Extract the (x, y) coordinate from the center of the cell holding the provided text.  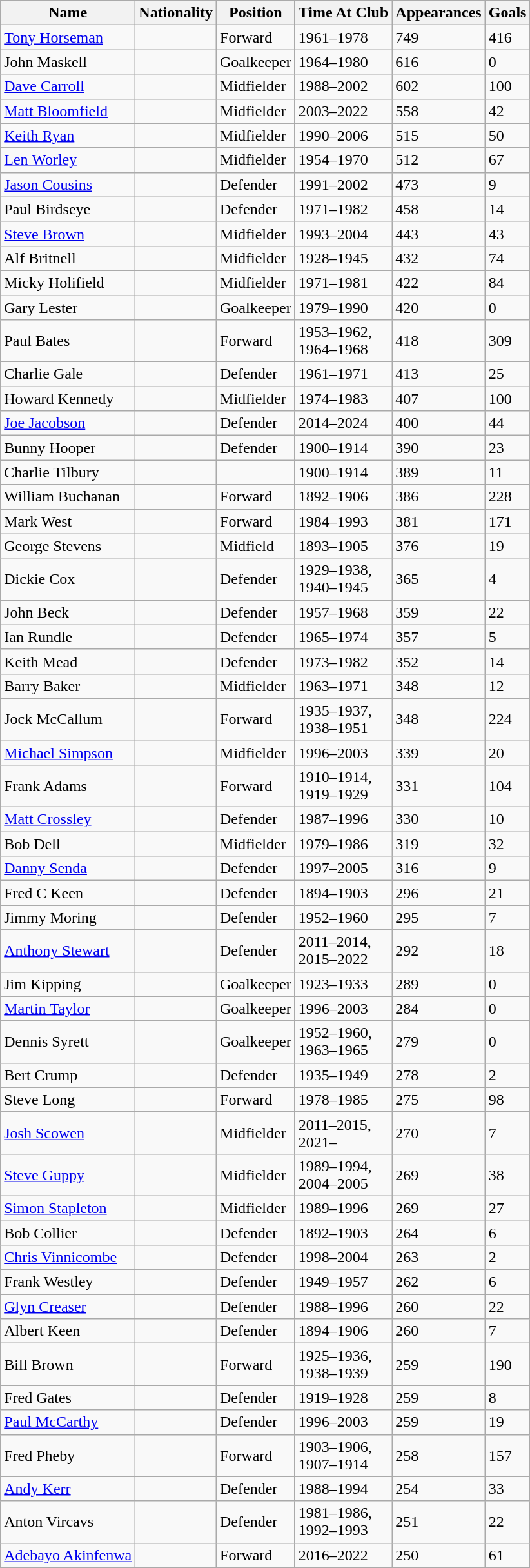
98 (507, 1100)
Martin Taylor (68, 1009)
Appearances (438, 13)
John Beck (68, 612)
John Maskell (68, 62)
Anthony Stewart (68, 951)
1984–1993 (343, 521)
33 (507, 1489)
Frank Westley (68, 1282)
251 (438, 1522)
1925–1936,1938–1939 (343, 1364)
25 (507, 374)
413 (438, 374)
262 (438, 1282)
602 (438, 86)
407 (438, 399)
Len Worley (68, 160)
292 (438, 951)
270 (438, 1133)
1892–1906 (343, 497)
1952–1960,1963–1965 (343, 1041)
422 (438, 283)
1978–1985 (343, 1100)
Frank Adams (68, 786)
43 (507, 234)
376 (438, 546)
357 (438, 637)
365 (438, 579)
171 (507, 521)
Tony Horseman (68, 37)
2011–2015,2021– (343, 1133)
Barry Baker (68, 686)
Bob Dell (68, 844)
258 (438, 1456)
Dickie Cox (68, 579)
1903–1906,1907–1914 (343, 1456)
1894–1903 (343, 893)
1957–1968 (343, 612)
Bob Collier (68, 1233)
1988–1994 (343, 1489)
295 (438, 918)
23 (507, 448)
11 (507, 472)
Albert Keen (68, 1331)
1963–1971 (343, 686)
William Buchanan (68, 497)
Jimmy Moring (68, 918)
84 (507, 283)
1989–1994,2004–2005 (343, 1174)
1988–1996 (343, 1307)
616 (438, 62)
Steve Guppy (68, 1174)
432 (438, 258)
1910–1914,1919–1929 (343, 786)
1892–1903 (343, 1233)
12 (507, 686)
67 (507, 160)
1979–1986 (343, 844)
Matt Bloomfield (68, 111)
1974–1983 (343, 399)
Gary Lester (68, 308)
Matt Crossley (68, 819)
Mark West (68, 521)
1919–1928 (343, 1398)
1971–1981 (343, 283)
228 (507, 497)
Goals (507, 13)
1893–1905 (343, 546)
319 (438, 844)
473 (438, 185)
27 (507, 1208)
1954–1970 (343, 160)
Fred Gates (68, 1398)
284 (438, 1009)
Howard Kennedy (68, 399)
1935–1937,1938–1951 (343, 719)
Keith Mead (68, 661)
1935–1949 (343, 1075)
Ian Rundle (68, 637)
420 (438, 308)
1993–2004 (343, 234)
61 (507, 1555)
5 (507, 637)
Charlie Tilbury (68, 472)
Steve Brown (68, 234)
264 (438, 1233)
515 (438, 136)
Nationality (176, 13)
316 (438, 869)
339 (438, 753)
Jim Kipping (68, 984)
Midfield (256, 546)
1997–2005 (343, 869)
Josh Scowen (68, 1133)
418 (438, 341)
443 (438, 234)
Paul McCarthy (68, 1422)
458 (438, 209)
18 (507, 951)
42 (507, 111)
74 (507, 258)
Steve Long (68, 1100)
Charlie Gale (68, 374)
386 (438, 497)
1894–1906 (343, 1331)
44 (507, 423)
Michael Simpson (68, 753)
254 (438, 1489)
1965–1974 (343, 637)
32 (507, 844)
1929–1938,1940–1945 (343, 579)
8 (507, 1398)
278 (438, 1075)
Alf Britnell (68, 258)
1990–2006 (343, 136)
400 (438, 423)
250 (438, 1555)
1991–2002 (343, 185)
1981–1986,1992–1993 (343, 1522)
296 (438, 893)
352 (438, 661)
359 (438, 612)
224 (507, 719)
1961–1971 (343, 374)
1971–1982 (343, 209)
Paul Bates (68, 341)
Glyn Creaser (68, 1307)
1988–2002 (343, 86)
Fred Pheby (68, 1456)
279 (438, 1041)
1953–1962,1964–1968 (343, 341)
104 (507, 786)
1961–1978 (343, 37)
157 (507, 1456)
20 (507, 753)
Jock McCallum (68, 719)
2003–2022 (343, 111)
10 (507, 819)
1987–1996 (343, 819)
Joe Jacobson (68, 423)
50 (507, 136)
Micky Holifield (68, 283)
Anton Vircavs (68, 1522)
275 (438, 1100)
1979–1990 (343, 308)
309 (507, 341)
Dennis Syrett (68, 1041)
1989–1996 (343, 1208)
558 (438, 111)
416 (507, 37)
Time At Club (343, 13)
Position (256, 13)
1998–2004 (343, 1258)
1923–1933 (343, 984)
2011–2014,2015–2022 (343, 951)
Jason Cousins (68, 185)
749 (438, 37)
Paul Birdseye (68, 209)
Keith Ryan (68, 136)
21 (507, 893)
38 (507, 1174)
Fred C Keen (68, 893)
Andy Kerr (68, 1489)
330 (438, 819)
381 (438, 521)
1964–1980 (343, 62)
2014–2024 (343, 423)
389 (438, 472)
512 (438, 160)
Bill Brown (68, 1364)
Dave Carroll (68, 86)
Simon Stapleton (68, 1208)
2016–2022 (343, 1555)
1973–1982 (343, 661)
1928–1945 (343, 258)
190 (507, 1364)
Adebayo Akinfenwa (68, 1555)
331 (438, 786)
289 (438, 984)
390 (438, 448)
4 (507, 579)
263 (438, 1258)
George Stevens (68, 546)
Danny Senda (68, 869)
1952–1960 (343, 918)
Chris Vinnicombe (68, 1258)
Name (68, 13)
1949–1957 (343, 1282)
Bunny Hooper (68, 448)
Bert Crump (68, 1075)
